Locate the cell with the specified text and output its (x, y) center coordinate. 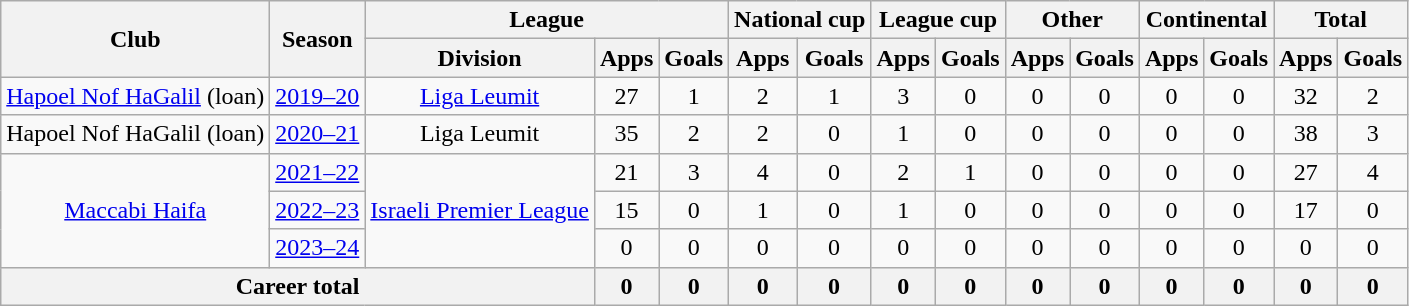
Season (318, 39)
Maccabi Haifa (136, 210)
National cup (800, 20)
17 (1306, 210)
2021–22 (318, 172)
Total (1341, 20)
Club (136, 39)
2020–21 (318, 134)
2019–20 (318, 96)
Other (1072, 20)
21 (626, 172)
Division (480, 58)
Israeli Premier League (480, 210)
38 (1306, 134)
Career total (298, 286)
15 (626, 210)
35 (626, 134)
2022–23 (318, 210)
32 (1306, 96)
Continental (1206, 20)
2023–24 (318, 248)
League (547, 20)
League cup (938, 20)
